Return the (x, y) coordinate for the center point of the cell that contains the specified text.  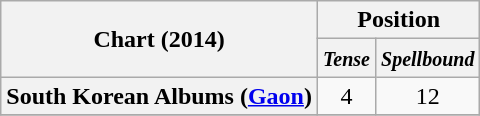
Chart (2014) (160, 39)
South Korean Albums (Gaon) (160, 96)
Position (398, 20)
Tense (346, 58)
12 (428, 96)
4 (346, 96)
Spellbound (428, 58)
